Detect which cell encompasses the target text, then output its [X, Y] center coordinate. 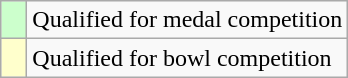
Qualified for medal competition [188, 20]
Qualified for bowl competition [188, 58]
